Scan for the cell matching the given text and deliver its (x, y) coordinate at center. 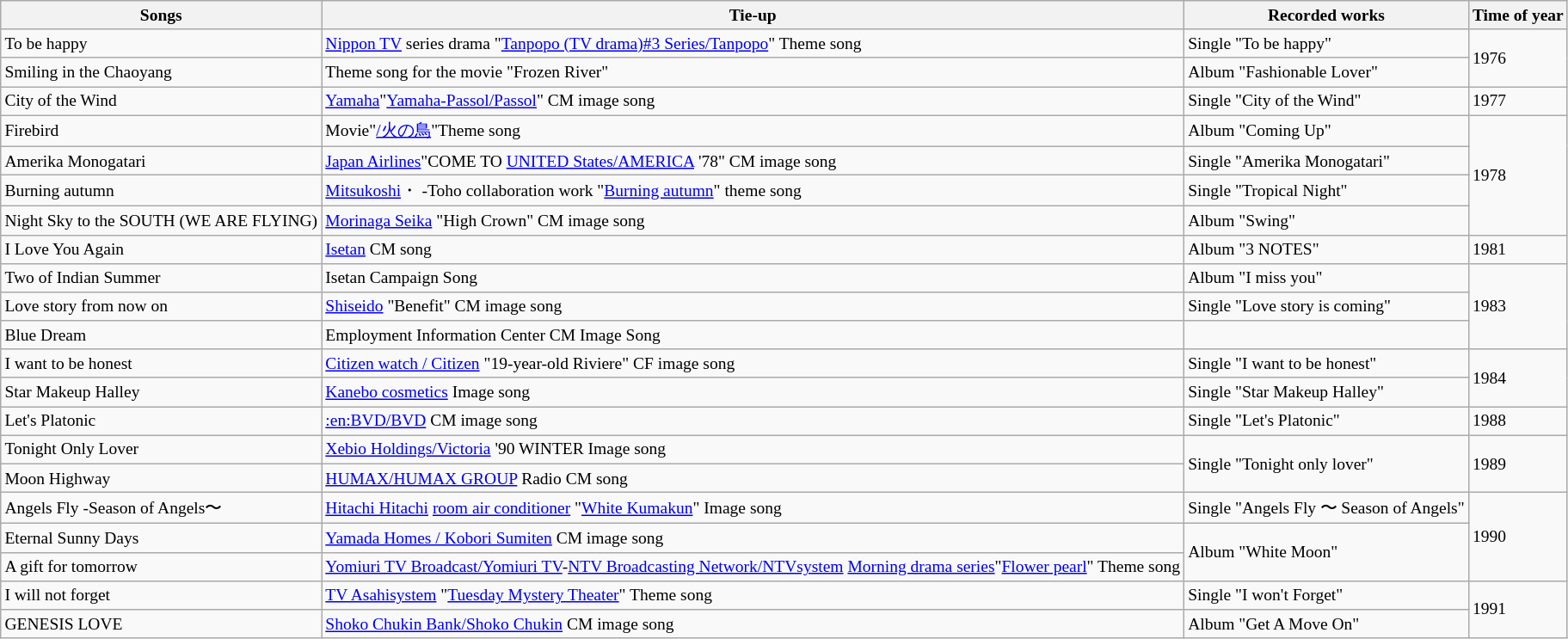
1990 (1517, 537)
1984 (1517, 378)
Nippon TV series drama "Tanpopo (TV drama)#3 Series/Tanpopo" Theme song (753, 43)
Movie"/火の鳥"Theme song (753, 131)
Hitachi Hitachi room air conditioner "White Kumakun" Image song (753, 508)
Xebio Holdings/Victoria '90 WINTER Image song (753, 449)
Shiseido "Benefit" CM image song (753, 306)
GENESIS LOVE (162, 624)
Citizen watch / Citizen "19-year-old Riviere" CF image song (753, 363)
Eternal Sunny Days (162, 538)
Angels Fly -Season of Angels〜 (162, 508)
Tie-up (753, 15)
Album "White Moon" (1326, 552)
Recorded works (1326, 15)
Employment Information Center CM Image Song (753, 335)
Single "Tonight only lover" (1326, 464)
I Love You Again (162, 249)
Two of Indian Summer (162, 277)
TV Asahisystem "Tuesday Mystery Theater" Theme song (753, 595)
I will not forget (162, 595)
1977 (1517, 101)
I want to be honest (162, 363)
Morinaga Seika "High Crown" CM image song (753, 220)
Single "To be happy" (1326, 43)
Album "Get A Move On" (1326, 624)
Single "Tropical Night" (1326, 190)
1988 (1517, 421)
Mitsukoshi・ -Toho collaboration work "Burning autumn" theme song (753, 190)
Single "Angels Fly 〜 Season of Angels" (1326, 508)
Smiling in the Chaoyang (162, 72)
Songs (162, 15)
Single "Amerika Monogatari" (1326, 160)
Tonight Only Lover (162, 449)
Love story from now on (162, 306)
A gift for tomorrow (162, 566)
Isetan Campaign Song (753, 277)
1989 (1517, 464)
Album "3 NOTES" (1326, 249)
Night Sky to the SOUTH (WE ARE FLYING) (162, 220)
Amerika Monogatari (162, 160)
1978 (1517, 175)
Kanebo cosmetics Image song (753, 392)
Single "Love story is coming" (1326, 306)
Yamada Homes / Kobori Sumiten CM image song (753, 538)
To be happy (162, 43)
1981 (1517, 249)
Japan Airlines"COME TO UNITED States/AMERICA '78" CM image song (753, 160)
Time of year (1517, 15)
HUMAX/HUMAX GROUP Radio CM song (753, 478)
Album "Coming Up" (1326, 131)
Burning autumn (162, 190)
Yomiuri TV Broadcast/Yomiuri TV-NTV Broadcasting Network/NTVsystem Morning drama series"Flower pearl" Theme song (753, 566)
Isetan CM song (753, 249)
Firebird (162, 131)
Single "Let's Platonic" (1326, 421)
1991 (1517, 609)
1983 (1517, 306)
Album "Fashionable Lover" (1326, 72)
Star Makeup Halley (162, 392)
Single "City of the Wind" (1326, 101)
Single "I want to be honest" (1326, 363)
Album "Swing" (1326, 220)
City of the Wind (162, 101)
Moon Highway (162, 478)
1976 (1517, 58)
:en:BVD/BVD CM image song (753, 421)
Album "I miss you" (1326, 277)
Theme song for the movie "Frozen River" (753, 72)
Shoko Chukin Bank/Shoko Chukin CM image song (753, 624)
Let's Platonic (162, 421)
Blue Dream (162, 335)
Yamaha"Yamaha-Passol/Passol" CM image song (753, 101)
Single "I won't Forget" (1326, 595)
Single "Star Makeup Halley" (1326, 392)
